Return [x, y] of the center of cell containing provided text 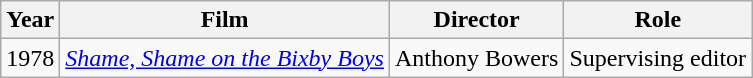
Shame, Shame on the Bixby Boys [225, 58]
Year [30, 20]
Director [476, 20]
Film [225, 20]
Supervising editor [658, 58]
1978 [30, 58]
Role [658, 20]
Anthony Bowers [476, 58]
